Capture the cell that displays the provided text and extract its [x, y] central coordinate. 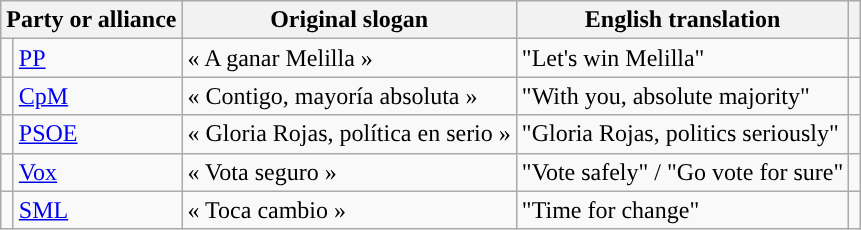
PP [98, 58]
"Vote safely" / "Go vote for sure" [682, 172]
Original slogan [349, 20]
CpM [98, 96]
"With you, absolute majority" [682, 96]
Vox [98, 172]
"Time for change" [682, 210]
SML [98, 210]
"Let's win Melilla" [682, 58]
« Toca cambio » [349, 210]
English translation [682, 20]
« A ganar Melilla » [349, 58]
PSOE [98, 134]
"Gloria Rojas, politics seriously" [682, 134]
Party or alliance [92, 20]
« Contigo, mayoría absoluta » [349, 96]
« Gloria Rojas, política en serio » [349, 134]
« Vota seguro » [349, 172]
